For the text-containing cell, return its midpoint in [x, y] coordinate format. 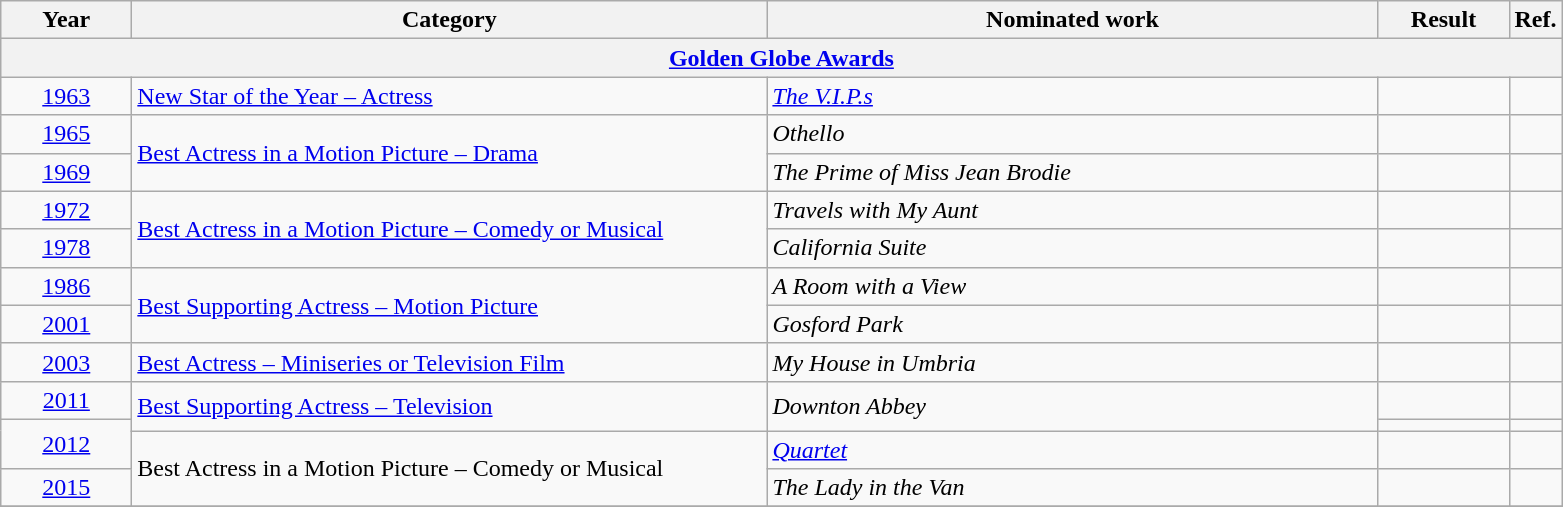
2003 [66, 362]
1965 [66, 134]
1972 [66, 210]
2015 [66, 488]
2001 [66, 324]
The V.I.P.s [1072, 96]
1969 [66, 172]
1986 [66, 286]
Quartet [1072, 449]
Downton Abbey [1072, 406]
Golden Globe Awards [782, 58]
Best Actress in a Motion Picture – Drama [450, 153]
1963 [66, 96]
Best Supporting Actress – Television [450, 406]
The Lady in the Van [1072, 488]
Result [1444, 20]
Best Actress – Miniseries or Television Film [450, 362]
My House in Umbria [1072, 362]
Ref. [1536, 20]
Year [66, 20]
Nominated work [1072, 20]
Best Supporting Actress – Motion Picture [450, 305]
New Star of the Year – Actress [450, 96]
Gosford Park [1072, 324]
1978 [66, 248]
Othello [1072, 134]
Category [450, 20]
California Suite [1072, 248]
Travels with My Aunt [1072, 210]
A Room with a View [1072, 286]
2012 [66, 444]
2011 [66, 400]
The Prime of Miss Jean Brodie [1072, 172]
